Identify which cell holds the provided text, then report its (x, y) central coordinate. 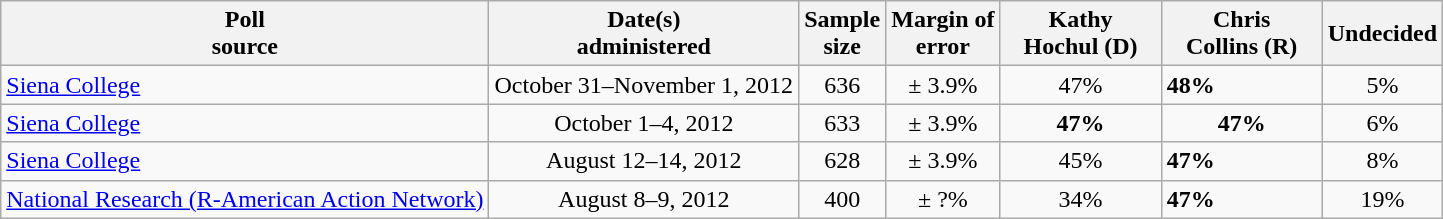
45% (1080, 161)
August 8–9, 2012 (644, 199)
628 (842, 161)
Undecided (1382, 34)
ChrisCollins (R) (1242, 34)
Samplesize (842, 34)
34% (1080, 199)
August 12–14, 2012 (644, 161)
Date(s)administered (644, 34)
633 (842, 123)
± ?% (943, 199)
8% (1382, 161)
October 31–November 1, 2012 (644, 85)
KathyHochul (D) (1080, 34)
Margin oferror (943, 34)
Pollsource (245, 34)
400 (842, 199)
National Research (R-American Action Network) (245, 199)
19% (1382, 199)
6% (1382, 123)
636 (842, 85)
48% (1242, 85)
October 1–4, 2012 (644, 123)
5% (1382, 85)
